Return [X, Y] of the center of cell containing provided text 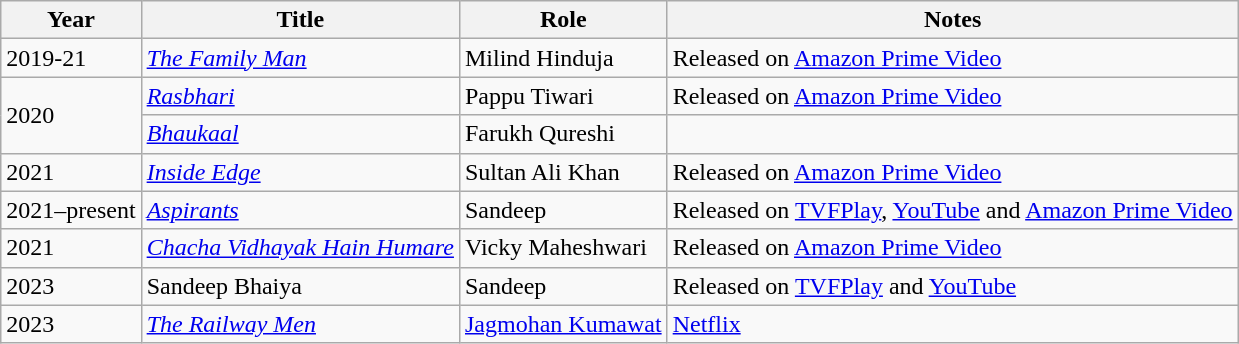
Netflix [952, 324]
Jagmohan Kumawat [563, 324]
Bhaukaal [300, 134]
The Family Man [300, 58]
Role [563, 20]
Released on TVFPlay, YouTube and Amazon Prime Video [952, 210]
Title [300, 20]
Inside Edge [300, 172]
2021–present [71, 210]
2020 [71, 115]
Sultan Ali Khan [563, 172]
Rasbhari [300, 96]
Notes [952, 20]
Chacha Vidhayak Hain Humare [300, 248]
Aspirants [300, 210]
Year [71, 20]
The Railway Men [300, 324]
2019-21 [71, 58]
Pappu Tiwari [563, 96]
Released on TVFPlay and YouTube [952, 286]
Farukh Qureshi [563, 134]
Sandeep Bhaiya [300, 286]
Vicky Maheshwari [563, 248]
Milind Hinduja [563, 58]
